Return [X, Y] of the center of cell containing provided text 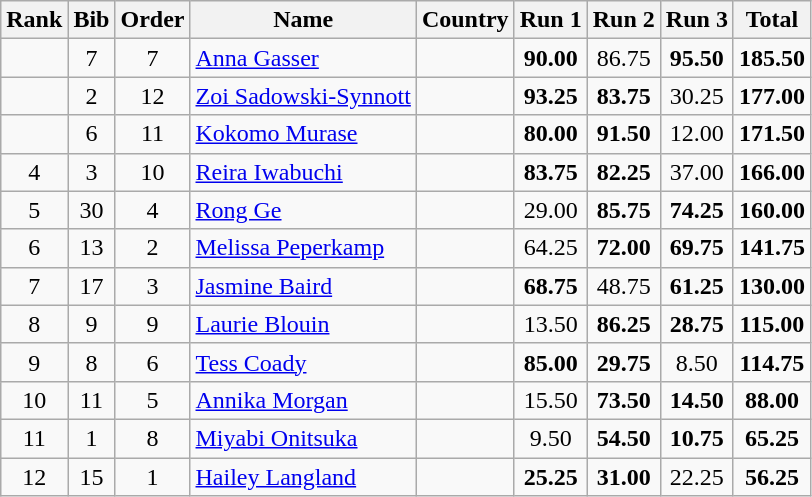
64.25 [550, 248]
130.00 [772, 286]
88.00 [772, 400]
Melissa Peperkamp [303, 248]
25.25 [550, 477]
Jasmine Baird [303, 286]
86.75 [624, 58]
185.50 [772, 58]
Tess Coady [303, 362]
93.25 [550, 96]
68.75 [550, 286]
91.50 [624, 134]
31.00 [624, 477]
30 [92, 210]
Run 1 [550, 20]
86.25 [624, 324]
8.50 [696, 362]
14.50 [696, 400]
Hailey Langland [303, 477]
Annika Morgan [303, 400]
65.25 [772, 438]
48.75 [624, 286]
17 [92, 286]
Total [772, 20]
Rank [34, 20]
Order [152, 20]
56.25 [772, 477]
9.50 [550, 438]
37.00 [696, 172]
166.00 [772, 172]
95.50 [696, 58]
29.75 [624, 362]
15 [92, 477]
28.75 [696, 324]
177.00 [772, 96]
85.75 [624, 210]
Miyabi Onitsuka [303, 438]
12.00 [696, 134]
82.25 [624, 172]
90.00 [550, 58]
13 [92, 248]
10.75 [696, 438]
160.00 [772, 210]
54.50 [624, 438]
73.50 [624, 400]
85.00 [550, 362]
29.00 [550, 210]
Zoi Sadowski-Synnott [303, 96]
Bib [92, 20]
Reira Iwabuchi [303, 172]
141.75 [772, 248]
Run 3 [696, 20]
Run 2 [624, 20]
30.25 [696, 96]
72.00 [624, 248]
69.75 [696, 248]
15.50 [550, 400]
74.25 [696, 210]
Kokomo Murase [303, 134]
80.00 [550, 134]
Rong Ge [303, 210]
Country [465, 20]
115.00 [772, 324]
61.25 [696, 286]
22.25 [696, 477]
13.50 [550, 324]
Anna Gasser [303, 58]
Laurie Blouin [303, 324]
114.75 [772, 362]
171.50 [772, 134]
Name [303, 20]
